Search for the cell housing the specified text and yield its [X, Y] center coordinate. 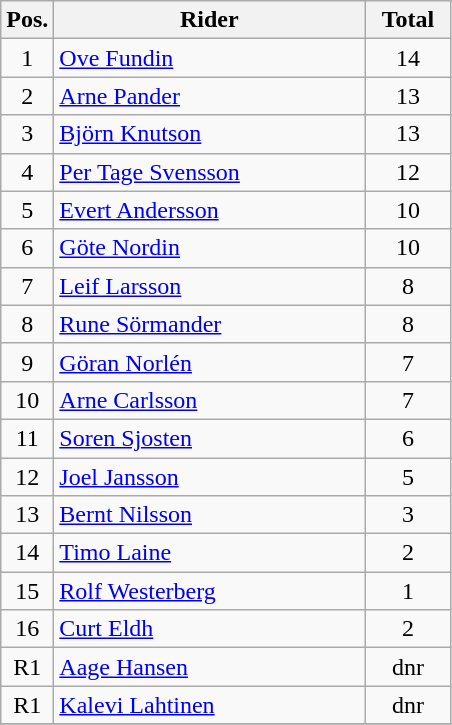
16 [28, 629]
Göte Nordin [210, 248]
Rune Sörmander [210, 324]
Ove Fundin [210, 58]
Rolf Westerberg [210, 591]
Curt Eldh [210, 629]
Timo Laine [210, 553]
Pos. [28, 20]
Björn Knutson [210, 134]
Göran Norlén [210, 362]
Soren Sjosten [210, 438]
4 [28, 172]
Bernt Nilsson [210, 515]
Total [408, 20]
11 [28, 438]
Evert Andersson [210, 210]
Per Tage Svensson [210, 172]
Leif Larsson [210, 286]
Joel Jansson [210, 477]
15 [28, 591]
9 [28, 362]
Kalevi Lahtinen [210, 705]
Arne Carlsson [210, 400]
Rider [210, 20]
Aage Hansen [210, 667]
Arne Pander [210, 96]
